Detect which cell encompasses the target text, then output its (X, Y) center coordinate. 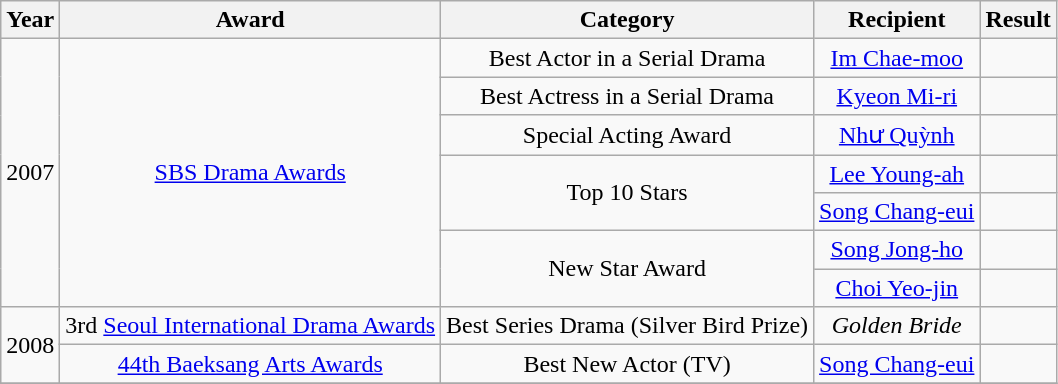
Kyeon Mi-ri (897, 96)
Special Acting Award (628, 135)
2007 (30, 173)
Year (30, 20)
Choi Yeo-jin (897, 288)
Như Quỳnh (897, 135)
3rd Seoul International Drama Awards (250, 326)
Category (628, 20)
Best Series Drama (Silver Bird Prize) (628, 326)
New Star Award (628, 269)
Award (250, 20)
Top 10 Stars (628, 192)
Best Actor in a Serial Drama (628, 58)
Song Jong-ho (897, 250)
Im Chae-moo (897, 58)
SBS Drama Awards (250, 173)
2008 (30, 345)
Lee Young-ah (897, 173)
Best New Actor (TV) (628, 364)
Result (1018, 20)
44th Baeksang Arts Awards (250, 364)
Golden Bride (897, 326)
Recipient (897, 20)
Best Actress in a Serial Drama (628, 96)
